Return the (x, y) coordinate for the center point of the cell that contains the specified text.  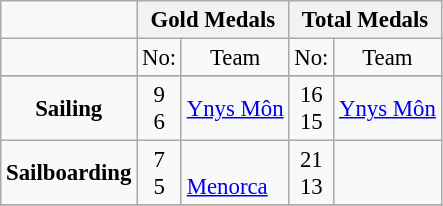
Gold Medals (213, 20)
Sailing (69, 108)
7 5 (160, 174)
Sailboarding (69, 174)
9 6 (160, 108)
21 13 (312, 174)
16 15 (312, 108)
Total Medals (365, 20)
Menorca (234, 174)
